For the text-containing cell, return its midpoint in [X, Y] coordinate format. 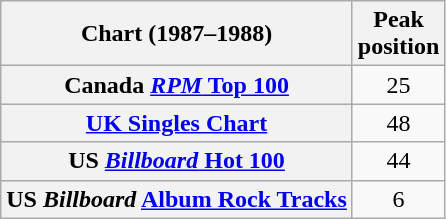
Peakposition [398, 34]
Canada RPM Top 100 [177, 85]
UK Singles Chart [177, 123]
25 [398, 85]
44 [398, 161]
6 [398, 199]
US Billboard Album Rock Tracks [177, 199]
US Billboard Hot 100 [177, 161]
Chart (1987–1988) [177, 34]
48 [398, 123]
